Extract the (X, Y) coordinate from the center of the cell holding the provided text.  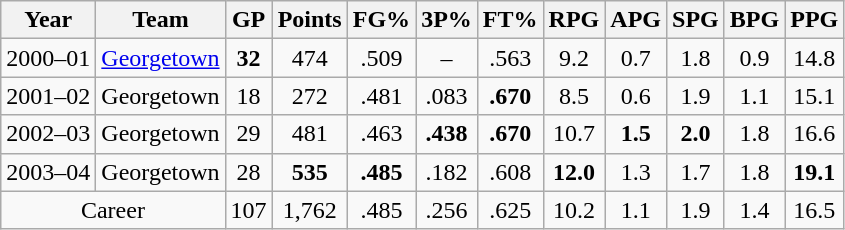
16.6 (814, 134)
15.1 (814, 96)
1,762 (310, 210)
272 (310, 96)
.608 (510, 172)
2002–03 (48, 134)
2.0 (696, 134)
PPG (814, 20)
107 (248, 210)
10.7 (574, 134)
APG (636, 20)
1.4 (754, 210)
32 (248, 58)
.438 (447, 134)
BPG (754, 20)
1.3 (636, 172)
.563 (510, 58)
535 (310, 172)
.256 (447, 210)
481 (310, 134)
18 (248, 96)
.481 (381, 96)
8.5 (574, 96)
FG% (381, 20)
9.2 (574, 58)
16.5 (814, 210)
1.7 (696, 172)
10.2 (574, 210)
GP (248, 20)
.182 (447, 172)
.083 (447, 96)
0.9 (754, 58)
FT% (510, 20)
.625 (510, 210)
Points (310, 20)
2000–01 (48, 58)
Team (160, 20)
Career (113, 210)
0.7 (636, 58)
2001–02 (48, 96)
19.1 (814, 172)
– (447, 58)
RPG (574, 20)
28 (248, 172)
1.5 (636, 134)
.509 (381, 58)
14.8 (814, 58)
3P% (447, 20)
12.0 (574, 172)
474 (310, 58)
2003–04 (48, 172)
29 (248, 134)
SPG (696, 20)
.463 (381, 134)
Year (48, 20)
0.6 (636, 96)
